Locate the cell with the specified text and output its [x, y] center coordinate. 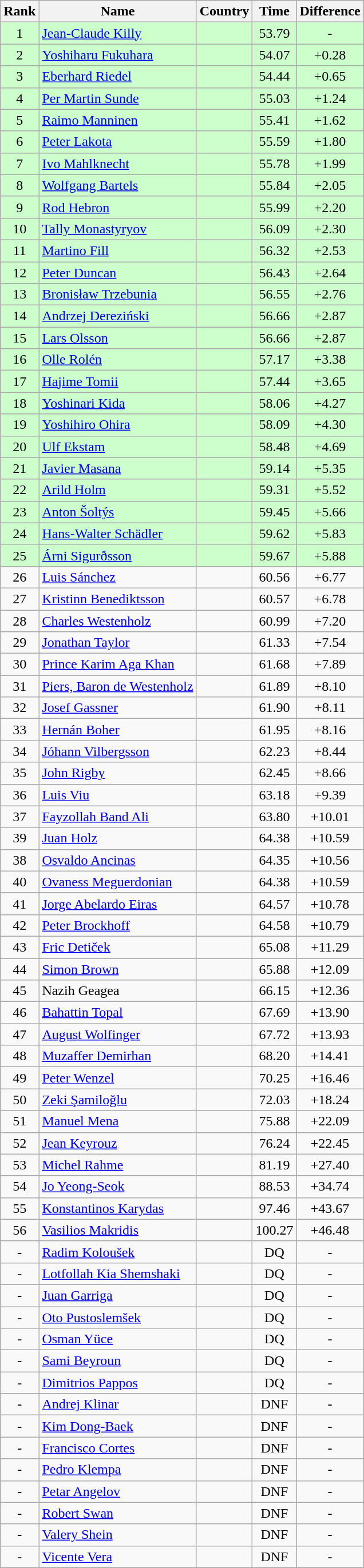
58.09 [275, 425]
60.56 [275, 577]
46 [19, 1013]
Simon Brown [118, 969]
Osman Yüce [118, 1339]
70.25 [275, 1078]
+5.66 [330, 512]
4 [19, 98]
54 [19, 1187]
55.59 [275, 142]
55.78 [275, 164]
+1.99 [330, 164]
58.06 [275, 403]
Michel Rahme [118, 1165]
1 [19, 33]
30 [19, 664]
2 [19, 55]
+8.44 [330, 751]
100.27 [275, 1230]
Name [118, 11]
Luis Viu [118, 795]
+1.62 [330, 120]
49 [19, 1078]
Rod Hebron [118, 207]
61.90 [275, 708]
6 [19, 142]
Javier Masana [118, 468]
Country [224, 11]
+14.41 [330, 1056]
Fayzollah Band Ali [118, 817]
61.68 [275, 664]
61.89 [275, 686]
Arild Holm [118, 490]
Anton Šoltýs [118, 512]
Peter Brockhoff [118, 925]
27 [19, 599]
+8.66 [330, 773]
42 [19, 925]
+8.11 [330, 708]
John Rigby [118, 773]
+1.24 [330, 98]
Peter Lakota [118, 142]
Francisco Cortes [118, 1448]
36 [19, 795]
16 [19, 360]
Ulf Ekstam [118, 447]
+10.56 [330, 860]
Eberhard Riedel [118, 77]
Rank [19, 11]
17 [19, 381]
24 [19, 534]
+1.80 [330, 142]
Pedro Klempa [118, 1470]
+8.10 [330, 686]
+2.05 [330, 185]
52 [19, 1143]
Jóhann Vilbergsson [118, 751]
+4.30 [330, 425]
Juan Holz [118, 838]
33 [19, 730]
Yoshihiro Ohira [118, 425]
32 [19, 708]
65.88 [275, 969]
Jean-Claude Killy [118, 33]
Vicente Vera [118, 1557]
Hajime Tomii [118, 381]
Jo Yeong-Seok [118, 1187]
+2.53 [330, 250]
Vasilios Makridis [118, 1230]
Dimitrios Pappos [118, 1383]
+0.65 [330, 77]
23 [19, 512]
+2.30 [330, 229]
59.14 [275, 468]
Muzaffer Demirhan [118, 1056]
Luis Sánchez [118, 577]
Bronisław Trzebunia [118, 295]
+18.24 [330, 1100]
+6.78 [330, 599]
August Wolfinger [118, 1034]
Per Martin Sunde [118, 98]
Sami Beyroun [118, 1361]
81.19 [275, 1165]
20 [19, 447]
11 [19, 250]
53.79 [275, 33]
60.57 [275, 599]
44 [19, 969]
26 [19, 577]
63.80 [275, 817]
+22.45 [330, 1143]
14 [19, 316]
+7.20 [330, 620]
31 [19, 686]
39 [19, 838]
+4.27 [330, 403]
65.08 [275, 947]
54.07 [275, 55]
58.48 [275, 447]
Olle Rolén [118, 360]
Wolfgang Bartels [118, 185]
+10.01 [330, 817]
68.20 [275, 1056]
40 [19, 882]
Manuel Mena [118, 1121]
88.53 [275, 1187]
67.69 [275, 1013]
+43.67 [330, 1208]
Charles Westenholz [118, 620]
64.57 [275, 904]
Valery Shein [118, 1535]
Petar Angelov [118, 1491]
21 [19, 468]
Fric Detiček [118, 947]
Konstantinos Karydas [118, 1208]
55.41 [275, 120]
+13.90 [330, 1013]
+2.20 [330, 207]
+13.93 [330, 1034]
Kristinn Benediktsson [118, 599]
Bahattin Topal [118, 1013]
Josef Gassner [118, 708]
5 [19, 120]
59.31 [275, 490]
66.15 [275, 991]
35 [19, 773]
Ivo Mahlknecht [118, 164]
Zeki Şamiloğlu [118, 1100]
Lotfollah Kia Shemshaki [118, 1273]
76.24 [275, 1143]
61.95 [275, 730]
Juan Garriga [118, 1295]
Peter Wenzel [118, 1078]
18 [19, 403]
3 [19, 77]
+27.40 [330, 1165]
+4.69 [330, 447]
57.17 [275, 360]
28 [19, 620]
Oto Pustoslemšek [118, 1317]
38 [19, 860]
43 [19, 947]
+7.54 [330, 643]
+10.78 [330, 904]
Jorge Abelardo Eiras [118, 904]
Yoshiharu Fukuhara [118, 55]
48 [19, 1056]
+9.39 [330, 795]
+7.89 [330, 664]
7 [19, 164]
55.99 [275, 207]
+0.28 [330, 55]
75.88 [275, 1121]
29 [19, 643]
Lars Olsson [118, 338]
+6.77 [330, 577]
56.43 [275, 273]
59.62 [275, 534]
62.23 [275, 751]
Kim Dong-Baek [118, 1426]
59.67 [275, 555]
22 [19, 490]
56 [19, 1230]
12 [19, 273]
8 [19, 185]
Yoshinari Kida [118, 403]
+12.09 [330, 969]
34 [19, 751]
Tally Monastyryov [118, 229]
+11.29 [330, 947]
Martino Fill [118, 250]
51 [19, 1121]
Árni Sigurðsson [118, 555]
+3.38 [330, 360]
50 [19, 1100]
97.46 [275, 1208]
+5.52 [330, 490]
Prince Karim Aga Khan [118, 664]
+10.79 [330, 925]
55 [19, 1208]
+5.83 [330, 534]
Nazih Geagea [118, 991]
61.33 [275, 643]
55.03 [275, 98]
56.32 [275, 250]
10 [19, 229]
Hans-Walter Schädler [118, 534]
+16.46 [330, 1078]
Piers, Baron de Westenholz [118, 686]
Jean Keyrouz [118, 1143]
+5.88 [330, 555]
37 [19, 817]
Robert Swan [118, 1513]
Osvaldo Ancinas [118, 860]
Hernán Boher [118, 730]
63.18 [275, 795]
Ovaness Meguerdonian [118, 882]
64.35 [275, 860]
55.84 [275, 185]
60.99 [275, 620]
53 [19, 1165]
54.44 [275, 77]
Difference [330, 11]
72.03 [275, 1100]
+8.16 [330, 730]
+46.48 [330, 1230]
19 [19, 425]
62.45 [275, 773]
+34.74 [330, 1187]
Peter Duncan [118, 273]
41 [19, 904]
15 [19, 338]
67.72 [275, 1034]
Andrej Klinar [118, 1404]
+12.36 [330, 991]
57.44 [275, 381]
+22.09 [330, 1121]
64.58 [275, 925]
Jonathan Taylor [118, 643]
59.45 [275, 512]
+5.35 [330, 468]
45 [19, 991]
Andrzej Dereziński [118, 316]
+3.65 [330, 381]
25 [19, 555]
+2.76 [330, 295]
47 [19, 1034]
Radim Koloušek [118, 1252]
13 [19, 295]
9 [19, 207]
56.09 [275, 229]
Raimo Manninen [118, 120]
56.55 [275, 295]
Time [275, 11]
+2.64 [330, 273]
